Identify which cell holds the provided text, then report its [X, Y] central coordinate. 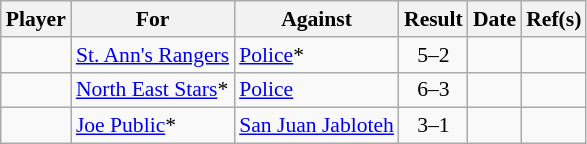
North East Stars* [152, 90]
Joe Public* [152, 126]
San Juan Jabloteh [316, 126]
St. Ann's Rangers [152, 55]
Ref(s) [554, 19]
Police [316, 90]
Player [36, 19]
Result [434, 19]
Date [494, 19]
Police* [316, 55]
For [152, 19]
Against [316, 19]
3–1 [434, 126]
5–2 [434, 55]
6–3 [434, 90]
